Determine the (X, Y) coordinate at the center of the cell enclosing the given text.  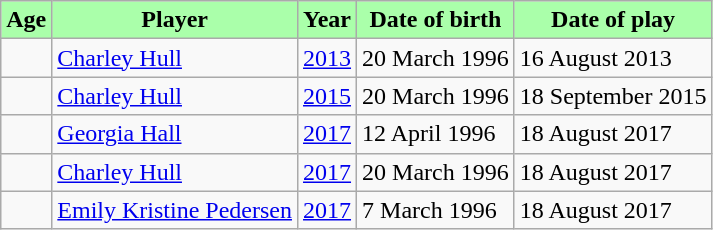
Date of birth (436, 20)
Date of play (613, 20)
2015 (326, 96)
16 August 2013 (613, 58)
Georgia Hall (175, 134)
Emily Kristine Pedersen (175, 210)
2013 (326, 58)
12 April 1996 (436, 134)
7 March 1996 (436, 210)
18 September 2015 (613, 96)
Age (26, 20)
Player (175, 20)
Year (326, 20)
